Scan for the cell matching the given text and deliver its (X, Y) coordinate at center. 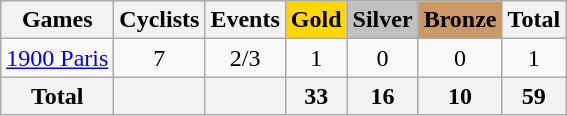
Silver (382, 20)
Bronze (460, 20)
16 (382, 96)
10 (460, 96)
59 (534, 96)
Events (245, 20)
Gold (316, 20)
7 (160, 58)
33 (316, 96)
1900 Paris (58, 58)
2/3 (245, 58)
Games (58, 20)
Cyclists (160, 20)
